Detect which cell encompasses the target text, then output its (x, y) center coordinate. 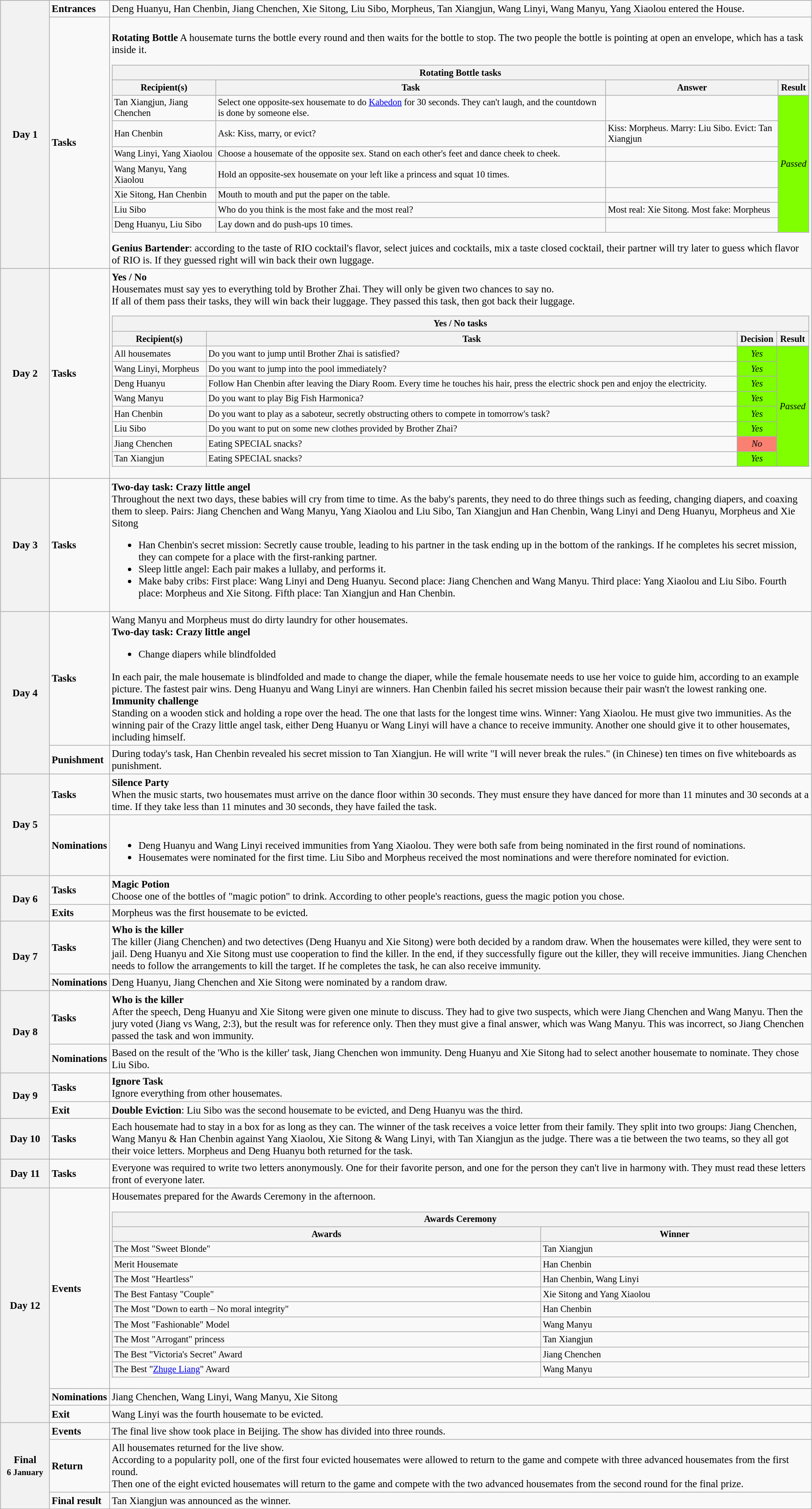
Ask: Kiss, marry, or evict? (411, 134)
Deng Huanyu (159, 384)
Do you want to play Big Fish Harmonica? (472, 399)
Xie Sitong, Han Chenbin (164, 195)
Entrances (79, 9)
The Best "Zhuge Liang" Award (326, 1369)
Awards (326, 1234)
Do you want to play as a saboteur, secretly obstructing others to compete in tomorrow's task? (472, 414)
Do you want to jump until Brother Zhai is satisfied? (472, 354)
The Most "Fashionable" Model (326, 1324)
Rotating Bottle tasks (460, 73)
Final result (79, 1501)
Yes / No tasks (460, 324)
Deng Huanyu, Jiang Chenchen and Xie Sitong were nominated by a random draw. (460, 983)
Jiang Chenchen, Wang Linyi, Wang Manyu, Xie Sitong (460, 1398)
Day 8 (25, 1032)
Deng Huanyu, Liu Sibo (164, 225)
Ignore TaskIgnore everything from other housemates. (460, 1087)
Return (79, 1466)
The Most "Heartless" (326, 1279)
Follow Han Chenbin after leaving the Diary Room. Every time he touches his hair, press the electric shock pen and enjoy the electricity. (472, 384)
Day 10 (25, 1139)
Choose a housemate of the opposite sex. Stand on each other's feet and dance cheek to cheek. (411, 154)
The Most "Sweet Blonde" (326, 1250)
Who do you think is the most fake and the most real? (411, 210)
Day 11 (25, 1173)
Decision (757, 339)
The final live show took place in Beijing. The show has divided into three rounds. (460, 1431)
Deng Huanyu, Han Chenbin, Jiang Chenchen, Xie Sitong, Liu Sibo, Morpheus, Tan Xiangjun, Wang Linyi, Wang Manyu, Yang Xiaolou entered the House. (460, 9)
Morpheus was the first housemate to be evicted. (460, 913)
Day 9 (25, 1095)
Wang Linyi, Yang Xiaolou (164, 154)
Hold an opposite-sex housemate on your left like a princess and squat 10 times. (411, 175)
Day 3 (25, 545)
Day 4 (25, 693)
Lay down and do push-ups 10 times. (411, 225)
Wang Linyi, Morpheus (159, 369)
The Best "Victoria's Secret" Award (326, 1355)
Exits (79, 913)
Day 1 (25, 135)
Final6 January (25, 1466)
Most real: Xie Sitong. Most fake: Morpheus (692, 210)
Mouth to mouth and put the paper on the table. (411, 195)
Day 12 (25, 1305)
Magic PotionChoose one of the bottles of "magic potion" to drink. According to other people's reactions, guess the magic potion you chose. (460, 891)
Kiss: Morpheus. Marry: Liu Sibo. Evict: Tan Xiangjun (692, 134)
Select one opposite-sex housemate to do Kabedon for 30 seconds. They can't laugh, and the countdown is done by someone else. (411, 108)
Han Chenbin, Wang Linyi (675, 1279)
Winner (675, 1234)
The Most "Down to earth – No moral integrity" (326, 1309)
All housemates (159, 354)
Do you want to jump into the pool immediately? (472, 369)
No (757, 444)
Wang Linyi was the fourth housemate to be evicted. (460, 1414)
Wang Manyu, Yang Xiaolou (164, 175)
Xie Sitong and Yang Xiaolou (675, 1295)
Do you want to put on some new clothes provided by Brother Zhai? (472, 429)
Answer (692, 88)
Merit Housemate (326, 1264)
The Most "Arrogant" princess (326, 1340)
Tan Xiangjun, Jiang Chenchen (164, 108)
Tan Xiangjun was announced as the winner. (460, 1501)
The Best Fantasy "Couple" (326, 1295)
Day 5 (25, 825)
Awards Ceremony (460, 1219)
Double Eviction: Liu Sibo was the second housemate to be evicted, and Deng Huanyu was the third. (460, 1110)
Punishment (79, 760)
Day 7 (25, 956)
Day 2 (25, 374)
Day 6 (25, 899)
